Detect which cell encompasses the target text, then output its [x, y] center coordinate. 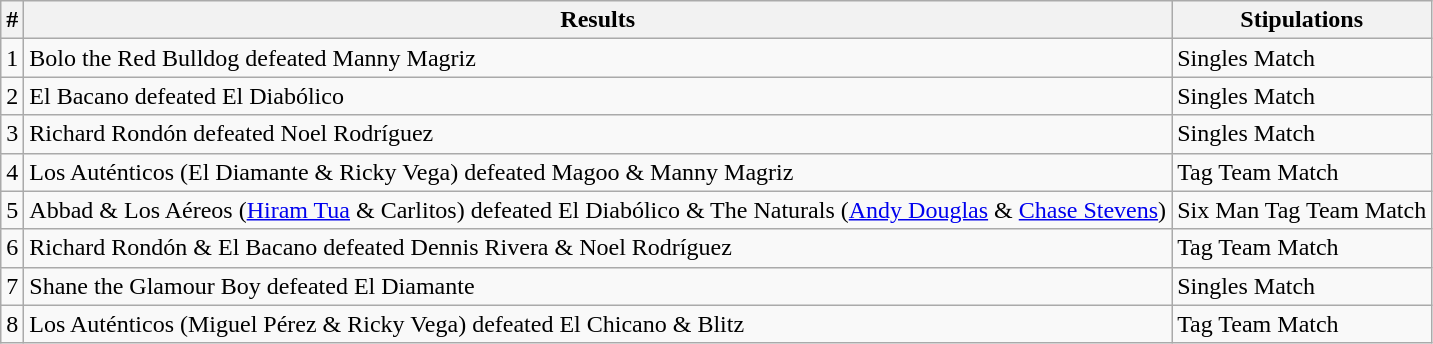
2 [12, 96]
3 [12, 134]
El Bacano defeated El Diabólico [598, 96]
5 [12, 210]
Results [598, 20]
Richard Rondón & El Bacano defeated Dennis Rivera & Noel Rodríguez [598, 248]
Richard Rondón defeated Noel Rodríguez [598, 134]
Six Man Tag Team Match [1302, 210]
Los Auténticos (Miguel Pérez & Ricky Vega) defeated El Chicano & Blitz [598, 324]
Abbad & Los Aéreos (Hiram Tua & Carlitos) defeated El Diabólico & The Naturals (Andy Douglas & Chase Stevens) [598, 210]
# [12, 20]
1 [12, 58]
Shane the Glamour Boy defeated El Diamante [598, 286]
Los Auténticos (El Diamante & Ricky Vega) defeated Magoo & Manny Magriz [598, 172]
8 [12, 324]
Stipulations [1302, 20]
Bolo the Red Bulldog defeated Manny Magriz [598, 58]
6 [12, 248]
7 [12, 286]
4 [12, 172]
